Return the (x, y) coordinate for the center point of the cell that contains the specified text.  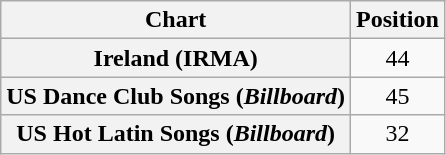
32 (398, 134)
US Dance Club Songs (Billboard) (176, 96)
US Hot Latin Songs (Billboard) (176, 134)
44 (398, 58)
Ireland (IRMA) (176, 58)
Position (398, 20)
45 (398, 96)
Chart (176, 20)
